Output the [x, y] coordinate of the center of the cell containing the given text.  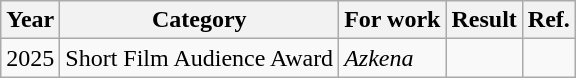
2025 [30, 58]
Azkena [392, 58]
Short Film Audience Award [200, 58]
Ref. [548, 20]
Category [200, 20]
For work [392, 20]
Year [30, 20]
Result [484, 20]
